Find where the given text appears and provide that cell's center as [X, Y] coordinate. 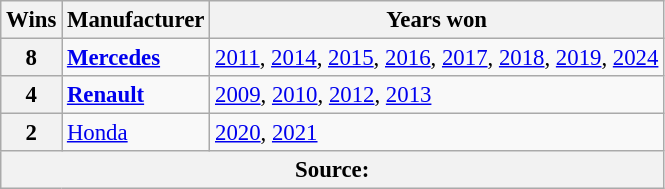
4 [32, 95]
Manufacturer [136, 20]
Wins [32, 20]
8 [32, 58]
2 [32, 133]
Honda [136, 133]
Mercedes [136, 58]
2009, 2010, 2012, 2013 [437, 95]
Renault [136, 95]
2011, 2014, 2015, 2016, 2017, 2018, 2019, 2024 [437, 58]
Years won [437, 20]
Source: [332, 170]
2020, 2021 [437, 133]
